Identify which cell holds the provided text, then report its [X, Y] central coordinate. 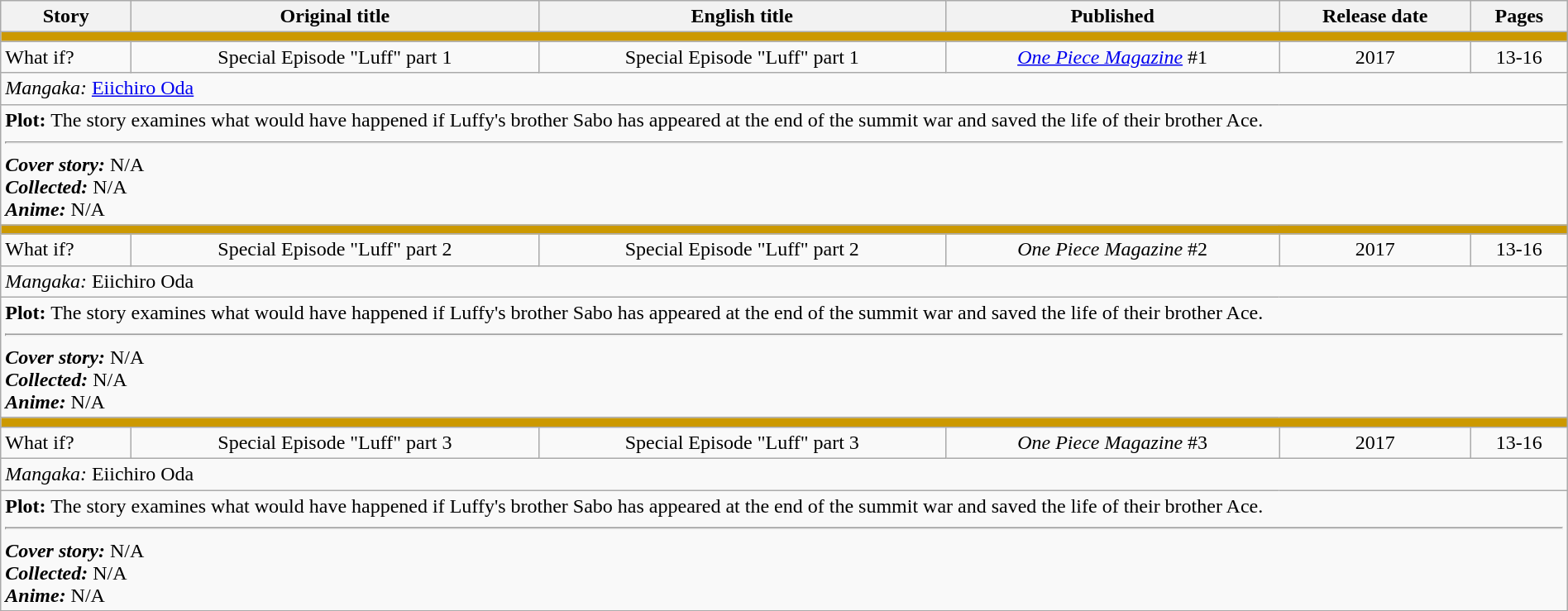
Release date [1375, 17]
One Piece Magazine #1 [1111, 57]
One Piece Magazine #3 [1111, 442]
Published [1111, 17]
English title [742, 17]
One Piece Magazine #2 [1111, 250]
Story [66, 17]
Pages [1518, 17]
Original title [335, 17]
